Scan for the cell matching the given text and deliver its (X, Y) coordinate at center. 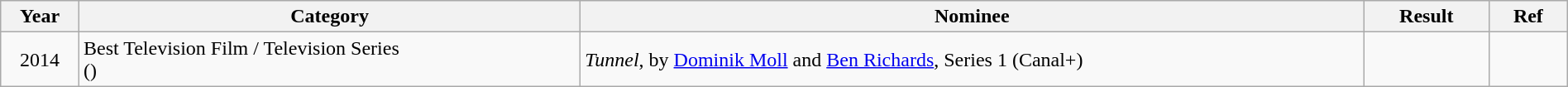
Ref (1528, 17)
Tunnel, by Dominik Moll and Ben Richards, Series 1 (Canal+) (973, 60)
Year (40, 17)
2014 (40, 60)
Result (1427, 17)
Category (329, 17)
Best Television Film / Television Series() (329, 60)
Nominee (973, 17)
